Pinpoint the cell where the given text exists, returning its [X, Y] midpoint coordinate. 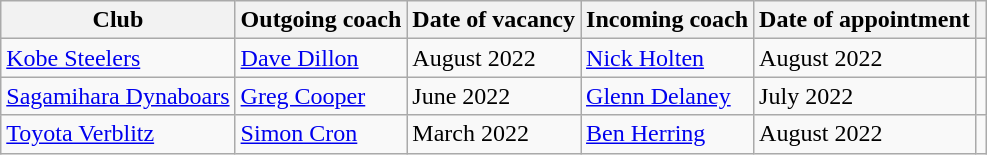
March 2022 [494, 134]
Nick Holten [668, 58]
Club [118, 20]
Simon Cron [321, 134]
July 2022 [865, 96]
Toyota Verblitz [118, 134]
Greg Cooper [321, 96]
Outgoing coach [321, 20]
Date of vacancy [494, 20]
Incoming coach [668, 20]
Sagamihara Dynaboars [118, 96]
Dave Dillon [321, 58]
Glenn Delaney [668, 96]
Kobe Steelers [118, 58]
June 2022 [494, 96]
Ben Herring [668, 134]
Date of appointment [865, 20]
